For the text-containing cell, return its midpoint in (X, Y) coordinate format. 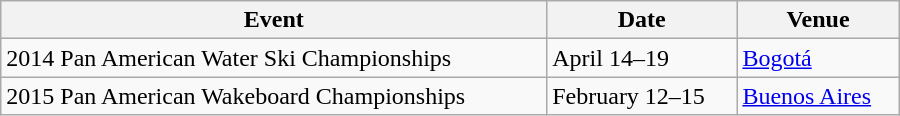
Venue (818, 20)
2015 Pan American Wakeboard Championships (274, 96)
2014 Pan American Water Ski Championships (274, 58)
Buenos Aires (818, 96)
April 14–19 (642, 58)
Event (274, 20)
Bogotá (818, 58)
Date (642, 20)
February 12–15 (642, 96)
